From the cell containing the given text, extract its center point as (X, Y) coordinate. 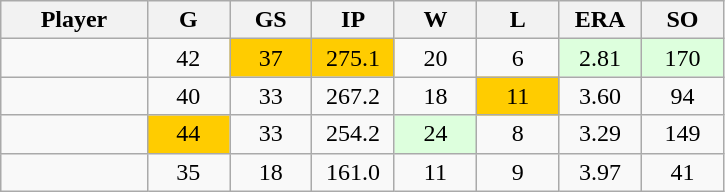
6 (518, 58)
20 (435, 58)
ERA (600, 20)
42 (188, 58)
3.29 (600, 134)
3.97 (600, 172)
24 (435, 134)
W (435, 20)
275.1 (353, 58)
GS (271, 20)
L (518, 20)
161.0 (353, 172)
94 (682, 96)
2.81 (600, 58)
170 (682, 58)
9 (518, 172)
37 (271, 58)
3.60 (600, 96)
IP (353, 20)
35 (188, 172)
44 (188, 134)
G (188, 20)
40 (188, 96)
254.2 (353, 134)
8 (518, 134)
SO (682, 20)
267.2 (353, 96)
Player (74, 20)
149 (682, 134)
41 (682, 172)
